Return (X, Y) of the center of cell containing provided text 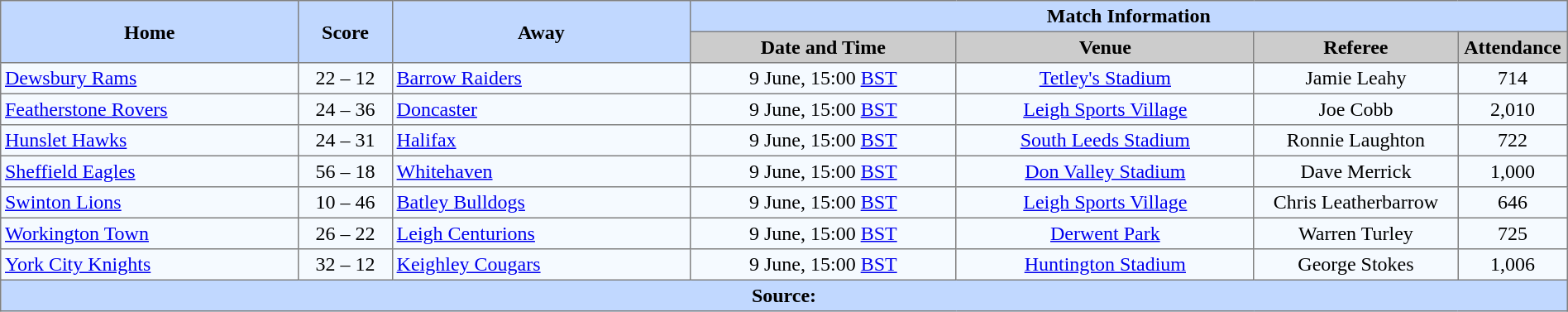
Home (150, 31)
Joe Cobb (1355, 109)
Leigh Centurions (541, 233)
Huntington Stadium (1105, 265)
Ronnie Laughton (1355, 141)
Date and Time (823, 47)
South Leeds Stadium (1105, 141)
Source: (784, 295)
Keighley Cougars (541, 265)
Derwent Park (1105, 233)
Venue (1105, 47)
Swinton Lions (150, 203)
Barrow Raiders (541, 79)
Tetley's Stadium (1105, 79)
Batley Bulldogs (541, 203)
24 – 36 (346, 109)
Whitehaven (541, 171)
2,010 (1513, 109)
646 (1513, 203)
1,000 (1513, 171)
725 (1513, 233)
Score (346, 31)
1,006 (1513, 265)
Featherstone Rovers (150, 109)
722 (1513, 141)
Don Valley Stadium (1105, 171)
Referee (1355, 47)
24 – 31 (346, 141)
George Stokes (1355, 265)
Halifax (541, 141)
10 – 46 (346, 203)
Attendance (1513, 47)
Chris Leatherbarrow (1355, 203)
York City Knights (150, 265)
26 – 22 (346, 233)
714 (1513, 79)
56 – 18 (346, 171)
Dewsbury Rams (150, 79)
Dave Merrick (1355, 171)
Match Information (1128, 17)
Workington Town (150, 233)
Warren Turley (1355, 233)
32 – 12 (346, 265)
22 – 12 (346, 79)
Jamie Leahy (1355, 79)
Away (541, 31)
Doncaster (541, 109)
Sheffield Eagles (150, 171)
Hunslet Hawks (150, 141)
